Determine the (X, Y) coordinate at the center of the cell enclosing the given text.  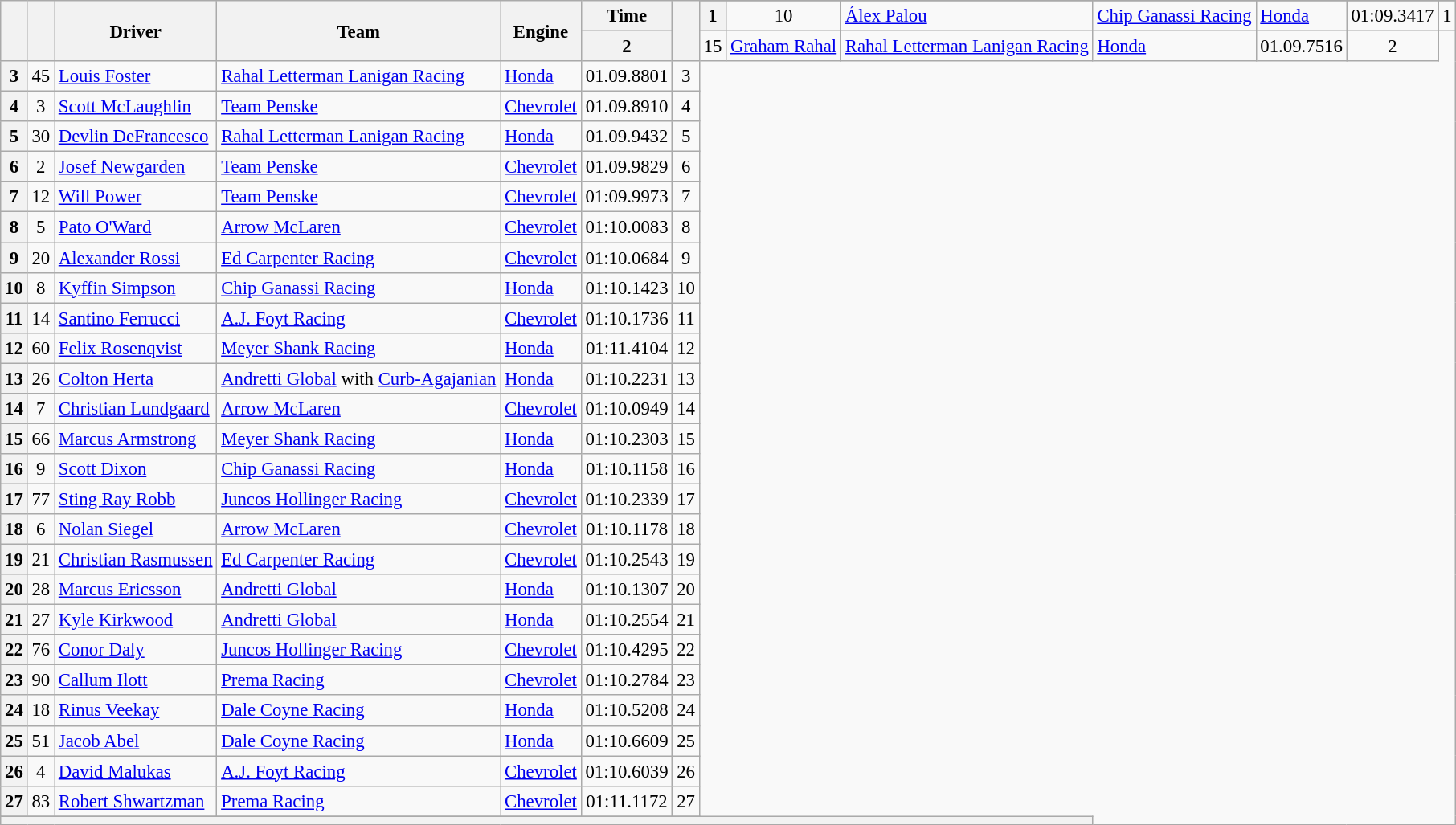
01.09.8801 (627, 76)
Marcus Ericsson (136, 590)
01:10.1158 (627, 469)
01.09.9829 (627, 167)
Marcus Armstrong (136, 439)
01:10.2554 (627, 620)
01:10.2784 (627, 680)
Christian Rasmussen (136, 560)
01:10.2543 (627, 560)
30 (40, 137)
Kyle Kirkwood (136, 620)
83 (40, 801)
01:09.3417 (1393, 16)
45 (40, 76)
Kyffin Simpson (136, 288)
01:10.4295 (627, 650)
Christian Lundgaard (136, 409)
01:10.2339 (627, 499)
01.09.7516 (1302, 47)
David Malukas (136, 771)
Santino Ferrucci (136, 318)
01:10.5208 (627, 711)
01:10.0083 (627, 227)
Nolan Siegel (136, 529)
Jacob Abel (136, 741)
Time (627, 16)
Andretti Global with Curb-Agajanian (358, 378)
28 (40, 590)
90 (40, 680)
66 (40, 439)
Colton Herta (136, 378)
01:10.1423 (627, 288)
01.09.9432 (627, 137)
Alexander Rossi (136, 258)
01:10.0949 (627, 409)
Scott McLaughlin (136, 107)
01:11.1172 (627, 801)
Driver (136, 31)
01.09.8910 (627, 107)
01:10.0684 (627, 258)
Graham Rahal (784, 47)
Will Power (136, 197)
01:10.1307 (627, 590)
Rinus Veekay (136, 711)
Robert Shwartzman (136, 801)
76 (40, 650)
Álex Palou (967, 16)
Devlin DeFrancesco (136, 137)
Felix Rosenqvist (136, 348)
Callum Ilott (136, 680)
01:09.9973 (627, 197)
Louis Foster (136, 76)
01:10.2231 (627, 378)
60 (40, 348)
Pato O'Ward (136, 227)
01:10.6039 (627, 771)
Engine (541, 31)
01:10.1178 (627, 529)
01:10.6609 (627, 741)
01:10.1736 (627, 318)
Josef Newgarden (136, 167)
51 (40, 741)
77 (40, 499)
Sting Ray Robb (136, 499)
01:10.2303 (627, 439)
Scott Dixon (136, 469)
Conor Daly (136, 650)
Team (358, 31)
01:11.4104 (627, 348)
